Return the [x, y] coordinate for the center point of the cell that contains the specified text.  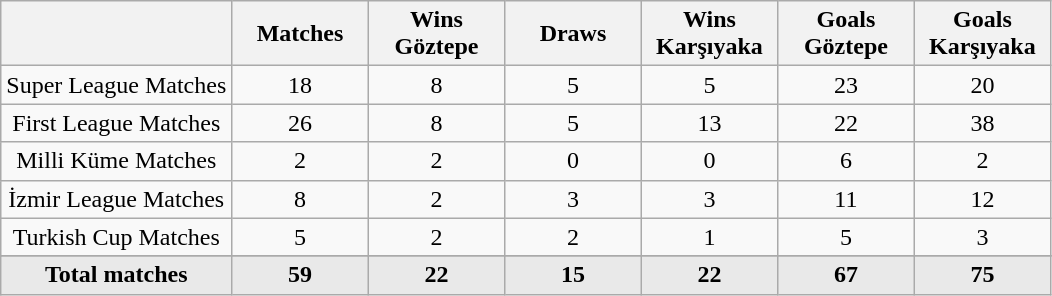
75 [982, 275]
20 [982, 85]
12 [982, 199]
59 [300, 275]
1 [709, 237]
38 [982, 123]
WinsKarşıyaka [709, 34]
Total matches [116, 275]
67 [846, 275]
İzmir League Matches [116, 199]
Milli Küme Matches [116, 161]
15 [573, 275]
First League Matches [116, 123]
23 [846, 85]
Super League Matches [116, 85]
13 [709, 123]
6 [846, 161]
26 [300, 123]
GoalsGöztepe [846, 34]
WinsGöztepe [436, 34]
Matches [300, 34]
18 [300, 85]
GoalsKarşıyaka [982, 34]
Turkish Cup Matches [116, 237]
11 [846, 199]
Draws [573, 34]
